Search for the cell housing the specified text and yield its (x, y) center coordinate. 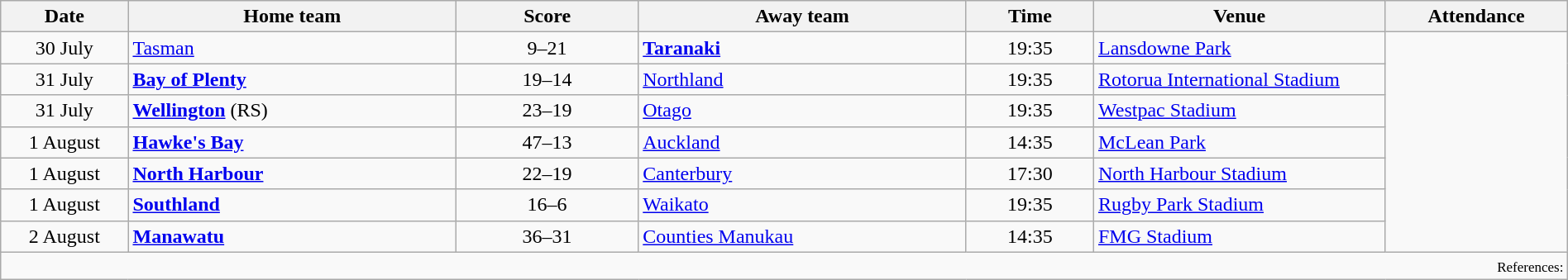
30 July (65, 48)
FMG Stadium (1239, 236)
9–21 (547, 48)
Lansdowne Park (1239, 48)
Rugby Park Stadium (1239, 205)
Venue (1239, 17)
Date (65, 17)
Canterbury (802, 173)
47–13 (547, 142)
McLean Park (1239, 142)
Rotorua International Stadium (1239, 79)
Tasman (293, 48)
North Harbour (293, 173)
Time (1030, 17)
Taranaki (802, 48)
16–6 (547, 205)
Bay of Plenty (293, 79)
Waikato (802, 205)
Southland (293, 205)
Westpac Stadium (1239, 111)
Otago (802, 111)
Auckland (802, 142)
Away team (802, 17)
36–31 (547, 236)
Score (547, 17)
Home team (293, 17)
2 August (65, 236)
17:30 (1030, 173)
Manawatu (293, 236)
22–19 (547, 173)
Attendance (1476, 17)
Hawke's Bay (293, 142)
Northland (802, 79)
Counties Manukau (802, 236)
23–19 (547, 111)
North Harbour Stadium (1239, 173)
Wellington (RS) (293, 111)
References: (784, 266)
19–14 (547, 79)
